Extract the (X, Y) coordinate from the center of the cell holding the provided text.  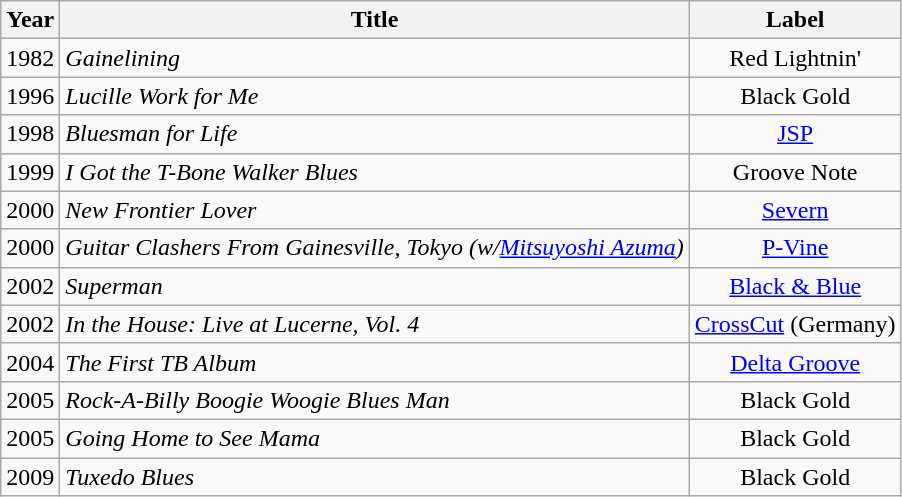
1999 (30, 172)
Title (375, 20)
The First TB Album (375, 362)
Delta Groove (795, 362)
1982 (30, 58)
Bluesman for Life (375, 134)
CrossCut (Germany) (795, 324)
1996 (30, 96)
Going Home to See Mama (375, 438)
JSP (795, 134)
Tuxedo Blues (375, 477)
Guitar Clashers From Gainesville, Tokyo (w/Mitsuyoshi Azuma) (375, 248)
1998 (30, 134)
Gainelining (375, 58)
New Frontier Lover (375, 210)
In the House: Live at Lucerne, Vol. 4 (375, 324)
Year (30, 20)
Superman (375, 286)
P-Vine (795, 248)
2004 (30, 362)
Black & Blue (795, 286)
Red Lightnin' (795, 58)
Severn (795, 210)
Groove Note (795, 172)
2009 (30, 477)
Rock-A-Billy Boogie Woogie Blues Man (375, 400)
Label (795, 20)
Lucille Work for Me (375, 96)
I Got the T-Bone Walker Blues (375, 172)
